Scan for the cell matching the given text and deliver its [X, Y] coordinate at center. 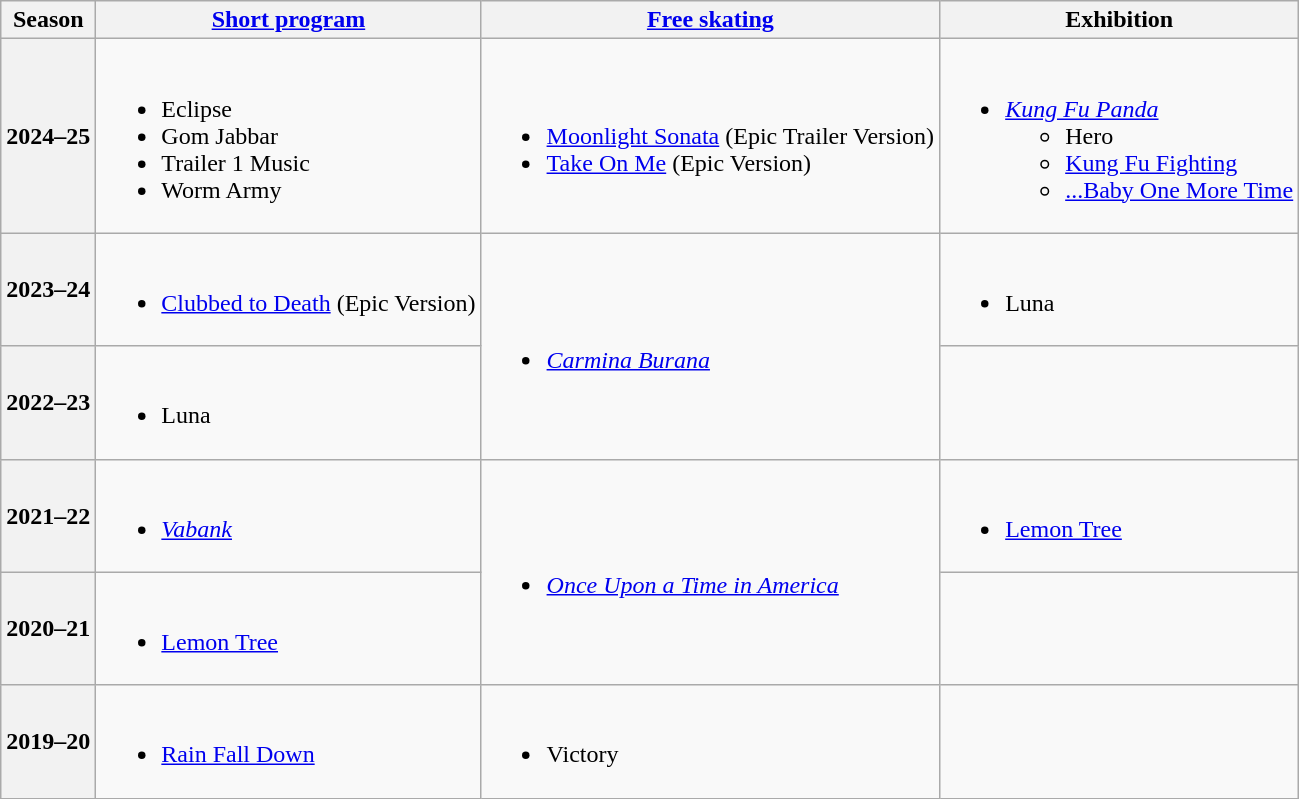
2020–21 [48, 628]
Exhibition [1120, 20]
Once Upon a Time in America [710, 572]
Victory [710, 742]
Free skating [710, 20]
2021–22 [48, 516]
Kung Fu PandaHero Kung Fu Fighting ...Baby One More Time [1120, 136]
2024–25 [48, 136]
Clubbed to Death (Epic Version) [288, 290]
Vabank [288, 516]
Short program [288, 20]
Season [48, 20]
Carmina Burana [710, 346]
Rain Fall Down [288, 742]
2019–20 [48, 742]
Eclipse Gom Jabbar Trailer 1 Music Worm Army [288, 136]
2023–24 [48, 290]
Moonlight Sonata (Epic Trailer Version) Take On Me (Epic Version) [710, 136]
2022–23 [48, 402]
